Identify which cell holds the provided text, then report its [X, Y] central coordinate. 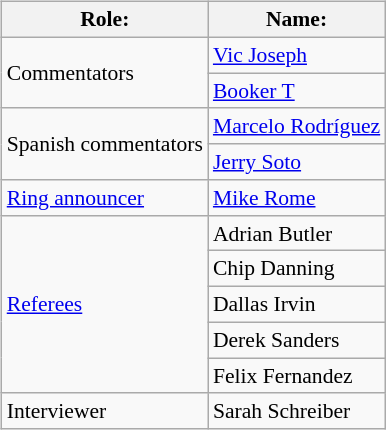
Role: [105, 20]
Ring announcer [105, 198]
Sarah Schreiber [296, 411]
Derek Sanders [296, 340]
Booker T [296, 91]
Referees [105, 304]
Adrian Butler [296, 233]
Interviewer [105, 411]
Commentators [105, 72]
Mike Rome [296, 198]
Spanish commentators [105, 144]
Marcelo Rodríguez [296, 126]
Dallas Irvin [296, 305]
Jerry Soto [296, 162]
Name: [296, 20]
Chip Danning [296, 269]
Felix Fernandez [296, 376]
Vic Joseph [296, 55]
